Return the (x, y) coordinate for the center point of the cell that contains the specified text.  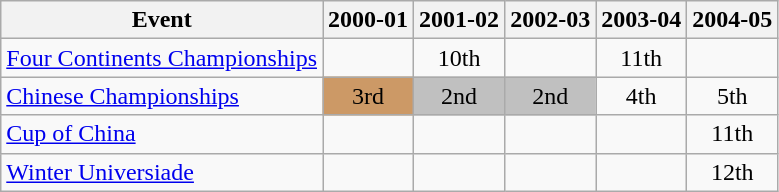
2002-03 (550, 20)
5th (732, 96)
2004-05 (732, 20)
2000-01 (368, 20)
2003-04 (642, 20)
Winter Universiade (162, 172)
Four Continents Championships (162, 58)
Event (162, 20)
2001-02 (460, 20)
12th (732, 172)
Chinese Championships (162, 96)
10th (460, 58)
4th (642, 96)
3rd (368, 96)
Cup of China (162, 134)
